Pinpoint the cell where the given text exists, returning its [x, y] midpoint coordinate. 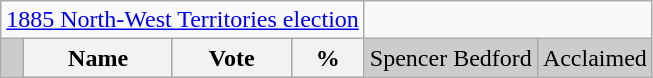
Vote [232, 58]
Spencer Bedford [450, 58]
Name [98, 58]
Acclaimed [594, 58]
% [328, 58]
1885 North-West Territories election [183, 20]
